Provide the (x, y) coordinate of the cell's center where the given text is located.  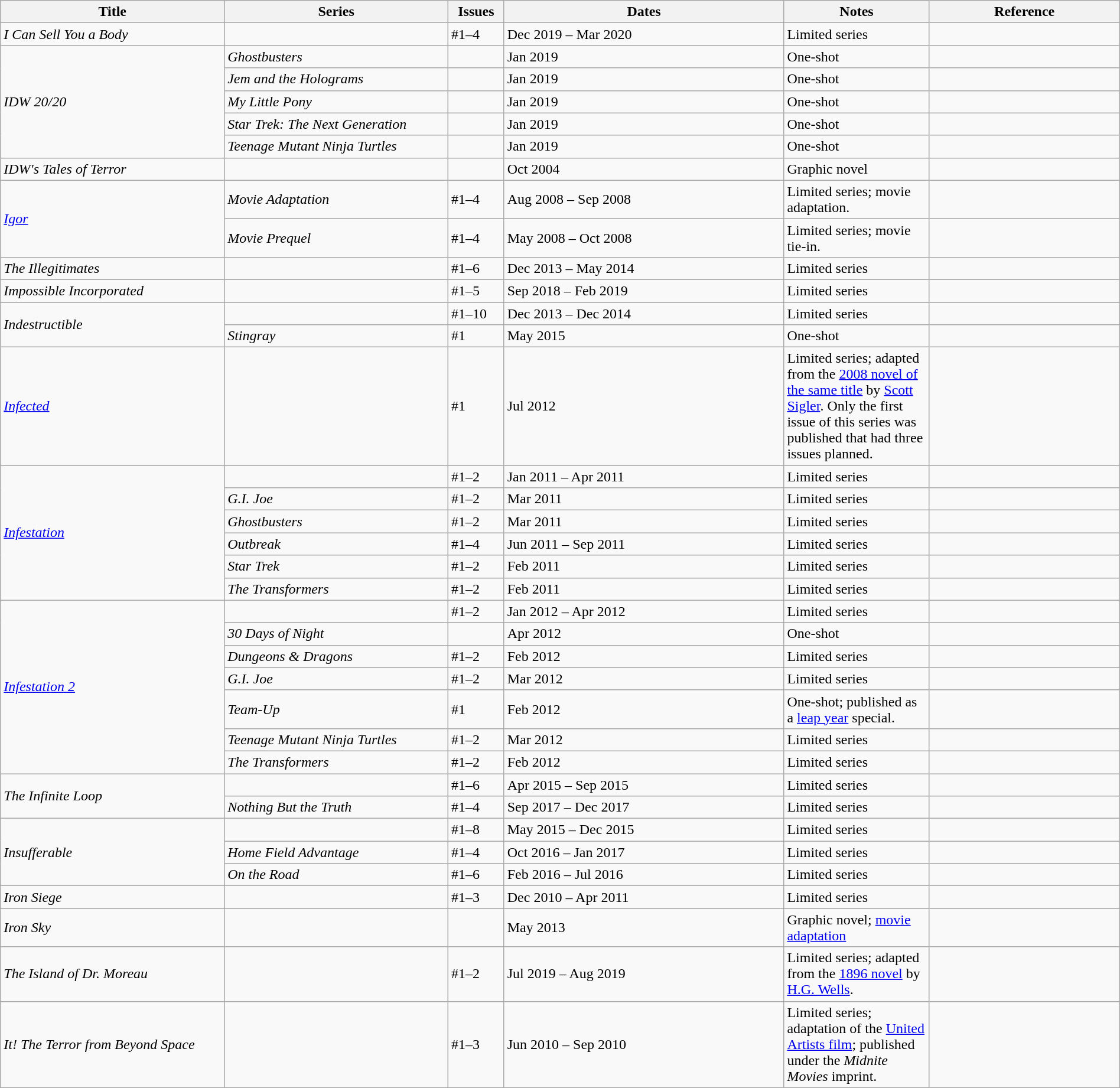
Aug 2008 – Sep 2008 (644, 200)
The Infinite Loop (112, 796)
Graphic novel; movie adaptation (857, 927)
Jul 2012 (644, 406)
The Illegitimates (112, 268)
Reference (1024, 12)
Oct 2016 – Jan 2017 (644, 852)
May 2013 (644, 927)
Oct 2004 (644, 169)
Movie Adaptation (337, 200)
Notes (857, 12)
Jem and the Holograms (337, 79)
Issues (476, 12)
30 Days of Night (337, 634)
Dates (644, 12)
#1–8 (476, 830)
Iron Siege (112, 897)
The Island of Dr. Moreau (112, 974)
Outbreak (337, 544)
IDW's Tales of Terror (112, 169)
Impossible Incorporated (112, 291)
Limited series; adaptation of the United Artists film; published under the Midnite Movies imprint. (857, 1044)
Team-Up (337, 709)
Dec 2019 – Mar 2020 (644, 34)
Jan 2012 – Apr 2012 (644, 611)
Infestation (112, 533)
May 2008 – Oct 2008 (644, 237)
#1–10 (476, 314)
Series (337, 12)
Dec 2013 – Dec 2014 (644, 314)
Apr 2012 (644, 634)
Dungeons & Dragons (337, 656)
IDW 20/20 (112, 102)
Stingray (337, 336)
Home Field Advantage (337, 852)
Nothing But the Truth (337, 807)
Star Trek (337, 566)
Apr 2015 – Sep 2015 (644, 785)
Title (112, 12)
Star Trek: The Next Generation (337, 124)
Feb 2016 – Jul 2016 (644, 875)
It! The Terror from Beyond Space (112, 1044)
Dec 2010 – Apr 2011 (644, 897)
Graphic novel (857, 169)
Igor (112, 219)
Dec 2013 – May 2014 (644, 268)
Sep 2017 – Dec 2017 (644, 807)
Jan 2011 – Apr 2011 (644, 477)
#1–5 (476, 291)
My Little Pony (337, 102)
Jun 2010 – Sep 2010 (644, 1044)
I Can Sell You a Body (112, 34)
Infected (112, 406)
Indestructible (112, 325)
Limited series; adapted from the 1896 novel by H.G. Wells. (857, 974)
Insufferable (112, 852)
May 2015 (644, 336)
Limited series; movie adaptation. (857, 200)
Movie Prequel (337, 237)
Infestation 2 (112, 686)
May 2015 – Dec 2015 (644, 830)
Jul 2019 – Aug 2019 (644, 974)
One-shot; published as a leap year special. (857, 709)
Iron Sky (112, 927)
On the Road (337, 875)
Jun 2011 – Sep 2011 (644, 544)
Limited series; movie tie-in. (857, 237)
Sep 2018 – Feb 2019 (644, 291)
